Search for the cell housing the specified text and yield its [x, y] center coordinate. 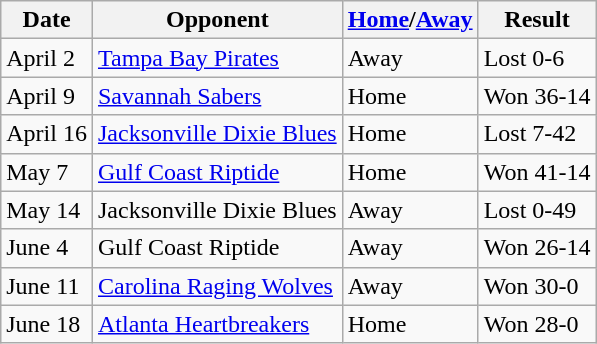
May 7 [47, 172]
Won 26-14 [537, 248]
Carolina Raging Wolves [217, 286]
Result [537, 20]
June 4 [47, 248]
Lost 0-49 [537, 210]
Atlanta Heartbreakers [217, 324]
Lost 7-42 [537, 134]
June 18 [47, 324]
April 2 [47, 58]
Tampa Bay Pirates [217, 58]
Lost 0-6 [537, 58]
Date [47, 20]
Savannah Sabers [217, 96]
Won 41-14 [537, 172]
Opponent [217, 20]
Won 28-0 [537, 324]
April 16 [47, 134]
June 11 [47, 286]
May 14 [47, 210]
Won 30-0 [537, 286]
Home/Away [410, 20]
April 9 [47, 96]
Won 36-14 [537, 96]
